Determine the (X, Y) coordinate at the center of the cell enclosing the given text.  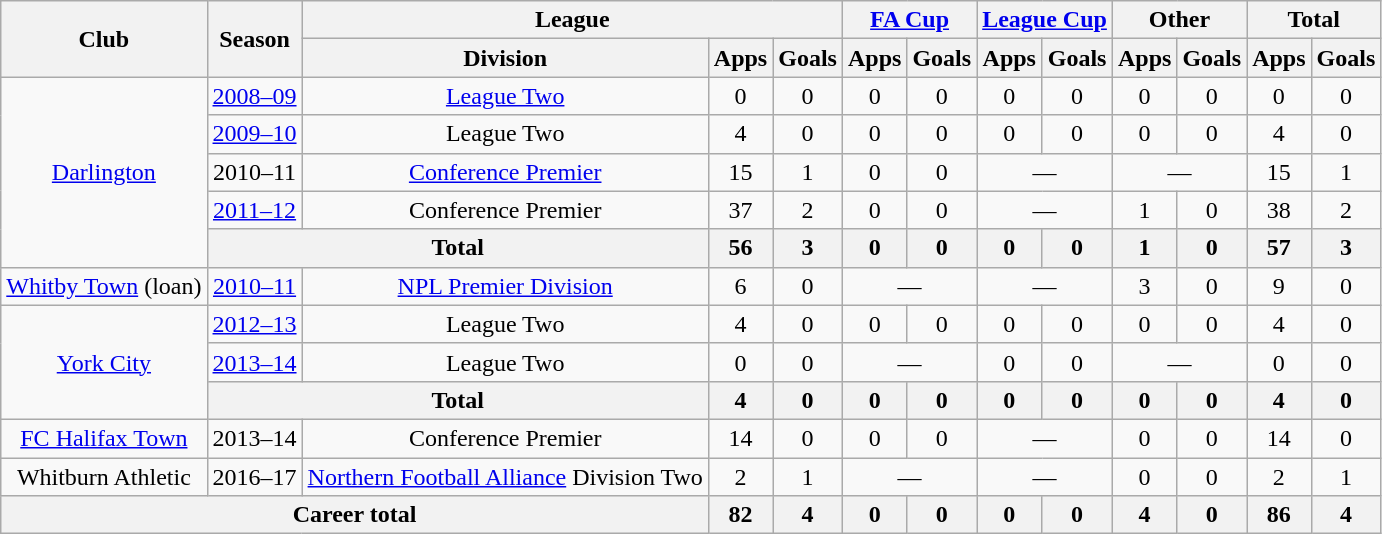
FC Halifax Town (104, 438)
League (572, 20)
Season (254, 39)
2016–17 (254, 477)
FA Cup (909, 20)
2012–13 (254, 324)
York City (104, 362)
Northern Football Alliance Division Two (505, 477)
2009–10 (254, 134)
Other (1179, 20)
Division (505, 58)
Darlington (104, 172)
Club (104, 39)
37 (740, 210)
82 (740, 515)
Career total (355, 515)
2011–12 (254, 210)
Whitby Town (loan) (104, 286)
86 (1279, 515)
Whitburn Athletic (104, 477)
9 (1279, 286)
NPL Premier Division (505, 286)
2008–09 (254, 96)
38 (1279, 210)
6 (740, 286)
56 (740, 248)
League Cup (1045, 20)
57 (1279, 248)
